Scan for the cell matching the given text and deliver its [x, y] coordinate at center. 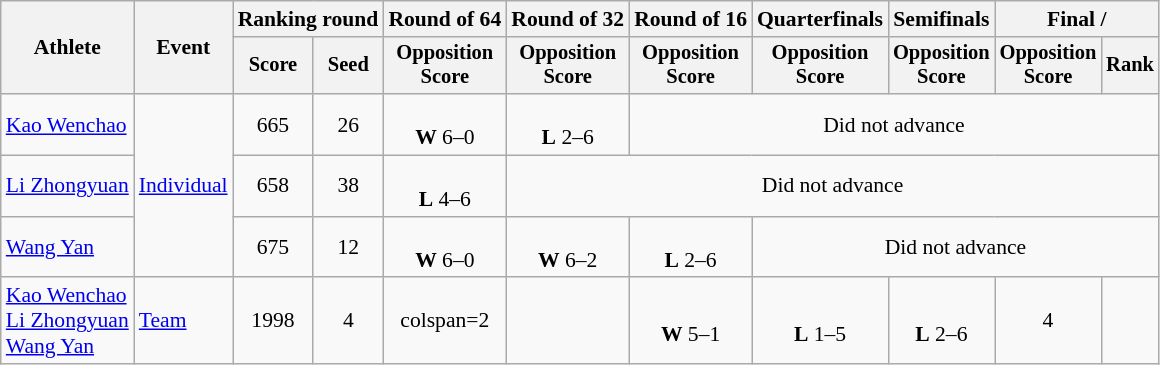
W 6–2 [568, 248]
Athlete [68, 48]
Kao WenchaoLi ZhongyuanWang Yan [68, 322]
675 [274, 248]
Kao Wenchao [68, 124]
Quarterfinals [820, 19]
Team [184, 322]
Li Zhongyuan [68, 186]
Individual [184, 186]
Rank [1130, 66]
Semifinals [942, 19]
Event [184, 48]
L 4–6 [444, 186]
Ranking round [308, 19]
1998 [274, 322]
Round of 64 [444, 19]
Seed [348, 66]
Wang Yan [68, 248]
W 5–1 [690, 322]
665 [274, 124]
L 1–5 [820, 322]
26 [348, 124]
12 [348, 248]
colspan=2 [444, 322]
658 [274, 186]
Score [274, 66]
Final / [1077, 19]
Round of 16 [690, 19]
38 [348, 186]
Round of 32 [568, 19]
